Detect which cell encompasses the target text, then output its (X, Y) center coordinate. 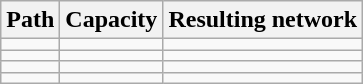
Path (30, 20)
Capacity (112, 20)
Resulting network (263, 20)
